Return the [x, y] coordinate for the center point of the cell that contains the specified text.  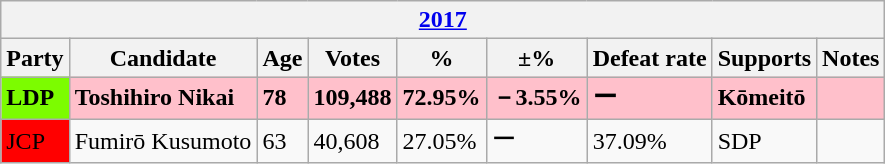
2017 [443, 20]
Defeat rate [650, 58]
Candidate [163, 58]
109,488 [352, 98]
Kōmeitō [764, 98]
78 [282, 98]
SDP [764, 140]
37.09% [650, 140]
Fumirō Kusumoto [163, 140]
40,608 [352, 140]
63 [282, 140]
Age [282, 58]
±% [536, 58]
－3.55% [536, 98]
Notes [851, 58]
Party [35, 58]
Toshihiro Nikai [163, 98]
72.95% [442, 98]
Votes [352, 58]
27.05% [442, 140]
JCP [35, 140]
% [442, 58]
LDP [35, 98]
Supports [764, 58]
